Identify which cell holds the provided text, then report its [X, Y] central coordinate. 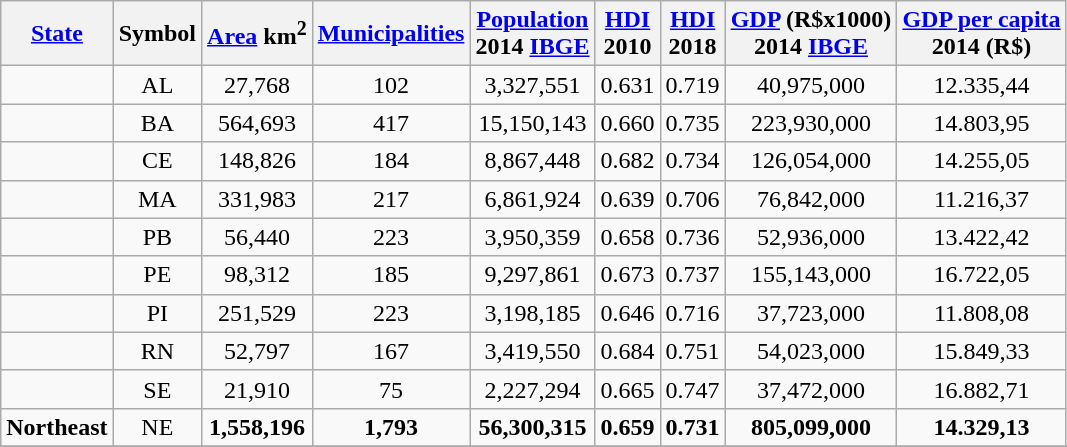
NE [157, 427]
0.631 [628, 85]
11.808,08 [982, 313]
15,150,143 [532, 123]
251,529 [258, 313]
52,936,000 [811, 237]
217 [391, 199]
HDI 2018 [692, 34]
0.682 [628, 161]
2,227,294 [532, 389]
0.736 [692, 237]
155,143,000 [811, 275]
564,693 [258, 123]
Northeast [57, 427]
0.716 [692, 313]
0.646 [628, 313]
Population 2014 IBGE [532, 34]
0.719 [692, 85]
805,099,000 [811, 427]
184 [391, 161]
54,023,000 [811, 351]
15.849,33 [982, 351]
0.734 [692, 161]
13.422,42 [982, 237]
Symbol [157, 34]
1,793 [391, 427]
0.658 [628, 237]
HDI 2010 [628, 34]
223,930,000 [811, 123]
BA [157, 123]
126,054,000 [811, 161]
SE [157, 389]
331,983 [258, 199]
417 [391, 123]
9,297,861 [532, 275]
56,440 [258, 237]
Area km2 [258, 34]
14.329,13 [982, 427]
14.803,95 [982, 123]
3,198,185 [532, 313]
0.660 [628, 123]
0.673 [628, 275]
40,975,000 [811, 85]
0.735 [692, 123]
37,723,000 [811, 313]
37,472,000 [811, 389]
CE [157, 161]
0.639 [628, 199]
185 [391, 275]
State [57, 34]
16.722,05 [982, 275]
0.747 [692, 389]
3,419,550 [532, 351]
Municipalities [391, 34]
21,910 [258, 389]
27,768 [258, 85]
6,861,924 [532, 199]
148,826 [258, 161]
0.706 [692, 199]
PE [157, 275]
102 [391, 85]
PB [157, 237]
11.216,37 [982, 199]
16.882,71 [982, 389]
14.255,05 [982, 161]
0.659 [628, 427]
GDP (R$x1000) 2014 IBGE [811, 34]
56,300,315 [532, 427]
0.684 [628, 351]
167 [391, 351]
3,950,359 [532, 237]
PI [157, 313]
12.335,44 [982, 85]
1,558,196 [258, 427]
0.665 [628, 389]
AL [157, 85]
0.737 [692, 275]
0.731 [692, 427]
98,312 [258, 275]
52,797 [258, 351]
MA [157, 199]
76,842,000 [811, 199]
75 [391, 389]
GDP per capita2014 (R$) [982, 34]
0.751 [692, 351]
8,867,448 [532, 161]
3,327,551 [532, 85]
RN [157, 351]
